Output the [X, Y] coordinate of the center of the cell containing the given text.  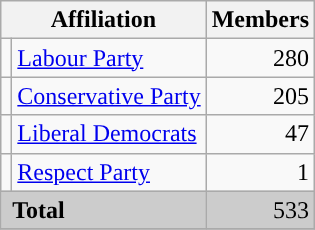
47 [260, 134]
205 [260, 96]
Liberal Democrats [109, 134]
Total [104, 210]
Members [260, 20]
533 [260, 210]
Affiliation [104, 20]
1 [260, 172]
280 [260, 58]
Conservative Party [109, 96]
Respect Party [109, 172]
Labour Party [109, 58]
